Return the [x, y] coordinate for the center point of the cell that contains the specified text.  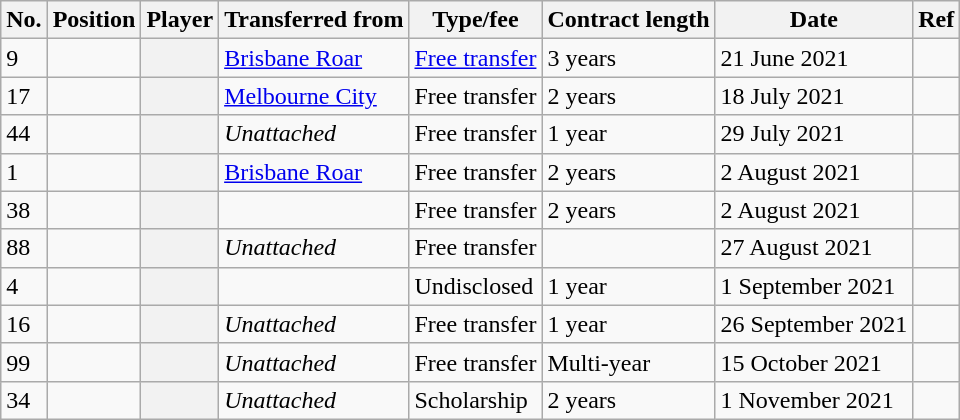
88 [24, 248]
1 [24, 172]
34 [24, 400]
99 [24, 362]
4 [24, 286]
3 years [628, 58]
Position [94, 20]
16 [24, 324]
17 [24, 96]
18 July 2021 [814, 96]
Undisclosed [476, 286]
Multi-year [628, 362]
Melbourne City [314, 96]
Scholarship [476, 400]
1 September 2021 [814, 286]
21 June 2021 [814, 58]
Contract length [628, 20]
No. [24, 20]
1 November 2021 [814, 400]
26 September 2021 [814, 324]
29 July 2021 [814, 134]
Transferred from [314, 20]
15 October 2021 [814, 362]
27 August 2021 [814, 248]
Ref [936, 20]
Type/fee [476, 20]
44 [24, 134]
Date [814, 20]
9 [24, 58]
38 [24, 210]
Player [180, 20]
